Return the (X, Y) coordinate for the center point of the cell that contains the specified text.  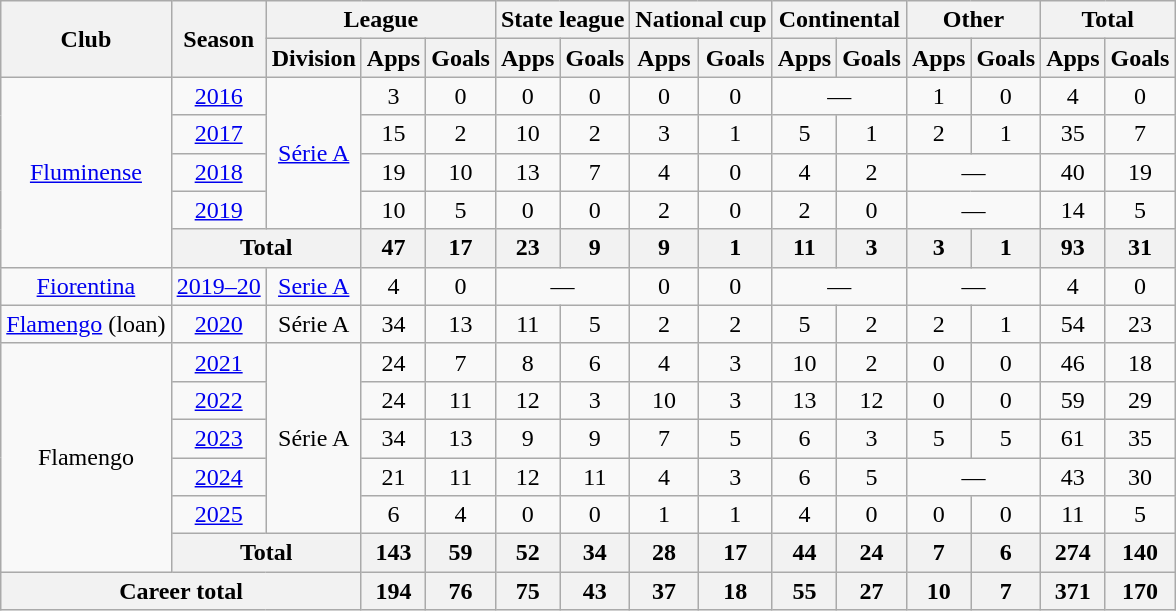
Continental (839, 20)
14 (1073, 210)
2024 (218, 477)
Flamengo (loan) (86, 324)
2023 (218, 438)
Career total (182, 591)
15 (393, 134)
21 (393, 477)
2016 (218, 96)
2018 (218, 172)
2019 (218, 210)
Division (314, 58)
Serie A (314, 286)
140 (1140, 553)
274 (1073, 553)
31 (1140, 248)
371 (1073, 591)
8 (527, 362)
Fiorentina (86, 286)
30 (1140, 477)
54 (1073, 324)
2022 (218, 400)
28 (664, 553)
Season (218, 39)
47 (393, 248)
2017 (218, 134)
170 (1140, 591)
State league (562, 20)
Other (973, 20)
2025 (218, 515)
2021 (218, 362)
27 (872, 591)
National cup (701, 20)
37 (664, 591)
55 (804, 591)
75 (527, 591)
61 (1073, 438)
194 (393, 591)
Club (86, 39)
93 (1073, 248)
29 (1140, 400)
League (380, 20)
40 (1073, 172)
Fluminense (86, 172)
52 (527, 553)
2019–20 (218, 286)
2020 (218, 324)
46 (1073, 362)
Flamengo (86, 457)
44 (804, 553)
143 (393, 553)
76 (461, 591)
